Locate the cell with the specified text and output its (x, y) center coordinate. 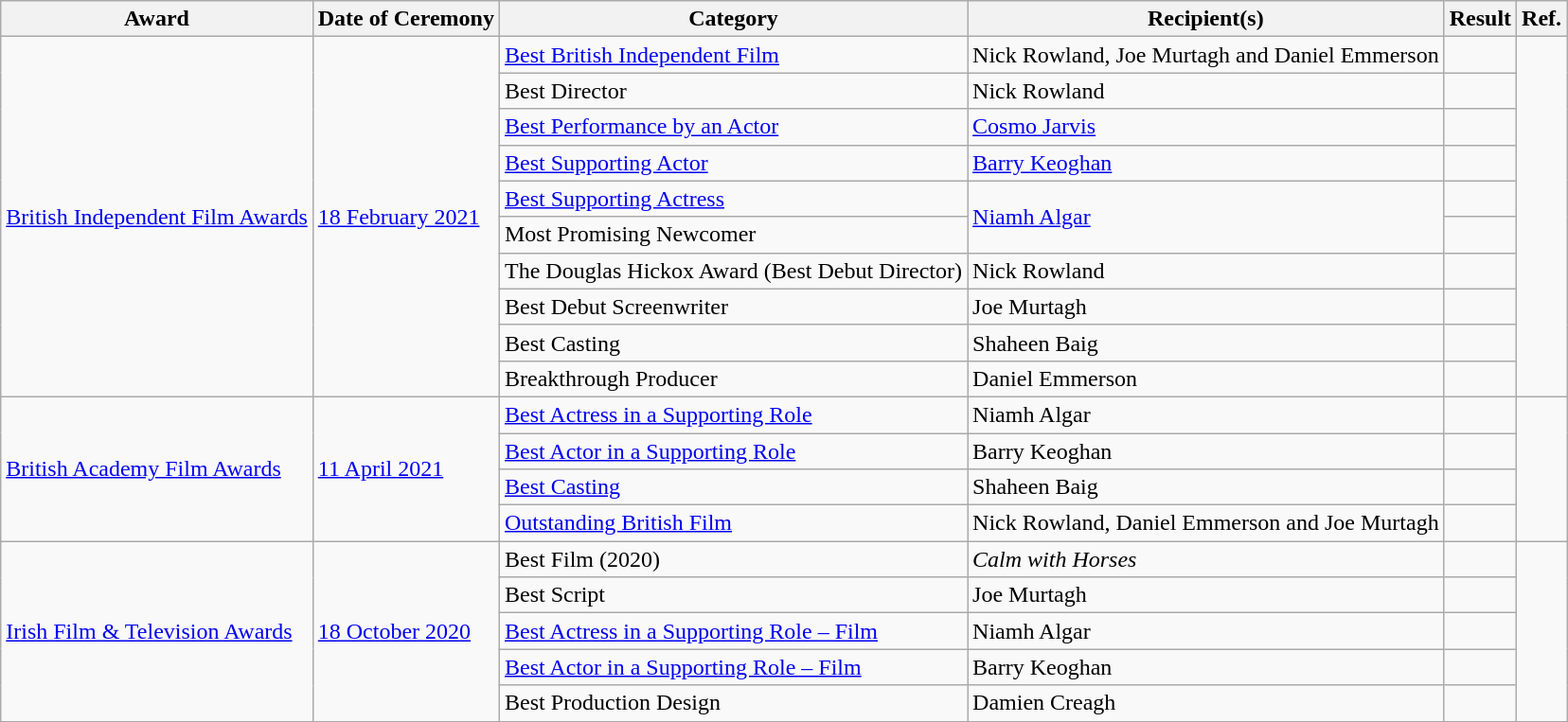
Best Performance by an Actor (733, 127)
Category (733, 19)
British Independent Film Awards (157, 218)
Date of Ceremony (405, 19)
Nick Rowland, Daniel Emmerson and Joe Murtagh (1206, 523)
Best Actor in a Supporting Role (733, 451)
Best Director (733, 91)
Best Actress in a Supporting Role (733, 414)
Recipient(s) (1206, 19)
Award (157, 19)
Nick Rowland, Joe Murtagh and Daniel Emmerson (1206, 55)
11 April 2021 (405, 468)
Damien Creagh (1206, 703)
Best Debut Screenwriter (733, 307)
Ref. (1541, 19)
Best Supporting Actor (733, 163)
Cosmo Jarvis (1206, 127)
Result (1480, 19)
Outstanding British Film (733, 523)
Best Production Design (733, 703)
Most Promising Newcomer (733, 235)
18 February 2021 (405, 218)
Best Supporting Actress (733, 199)
British Academy Film Awards (157, 468)
18 October 2020 (405, 631)
Best Film (2020) (733, 559)
Best Script (733, 595)
Daniel Emmerson (1206, 379)
Best Actress in a Supporting Role – Film (733, 631)
Calm with Horses (1206, 559)
Breakthrough Producer (733, 379)
Best Actor in a Supporting Role – Film (733, 667)
Irish Film & Television Awards (157, 631)
Best British Independent Film (733, 55)
The Douglas Hickox Award (Best Debut Director) (733, 271)
